Search for the cell housing the specified text and yield its (X, Y) center coordinate. 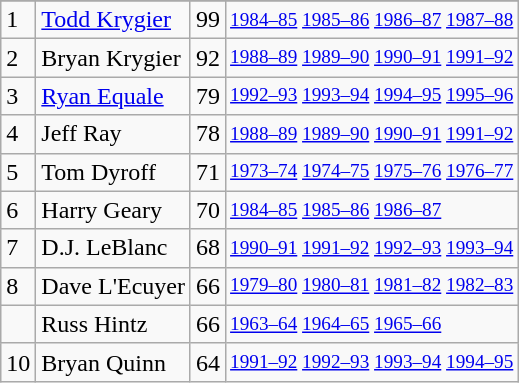
8 (18, 286)
10 (18, 362)
Harry Geary (114, 210)
71 (208, 172)
1984–85 1985–86 1986–87 (372, 210)
Bryan Quinn (114, 362)
78 (208, 134)
1973–74 1974–75 1975–76 1976–77 (372, 172)
99 (208, 20)
Todd Krygier (114, 20)
1963–64 1964–65 1965–66 (372, 324)
1991–92 1992–93 1993–94 1994–95 (372, 362)
1 (18, 20)
6 (18, 210)
Ryan Equale (114, 96)
4 (18, 134)
Russ Hintz (114, 324)
64 (208, 362)
1984–85 1985–86 1986–87 1987–88 (372, 20)
5 (18, 172)
92 (208, 58)
1992–93 1993–94 1994–95 1995–96 (372, 96)
D.J. LeBlanc (114, 248)
79 (208, 96)
1990–91 1991–92 1992–93 1993–94 (372, 248)
Bryan Krygier (114, 58)
70 (208, 210)
68 (208, 248)
2 (18, 58)
3 (18, 96)
Dave L'Ecuyer (114, 286)
7 (18, 248)
Tom Dyroff (114, 172)
Jeff Ray (114, 134)
1979–80 1980–81 1981–82 1982–83 (372, 286)
